Capture the cell that displays the provided text and extract its [X, Y] central coordinate. 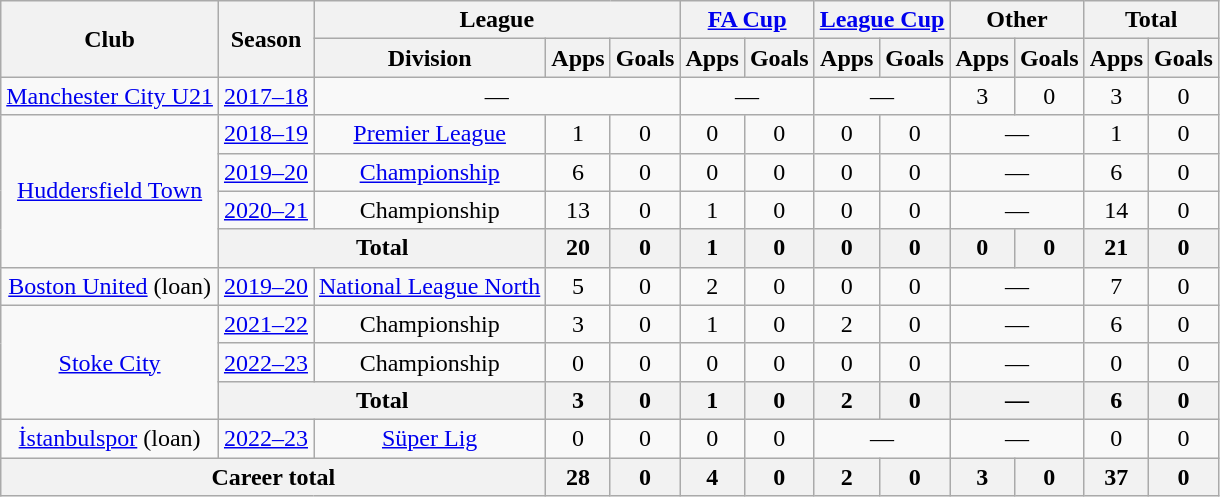
Huddersfield Town [110, 191]
FA Cup [747, 20]
20 [578, 248]
2020–21 [266, 210]
5 [578, 286]
League Cup [882, 20]
7 [1116, 286]
Manchester City U21 [110, 96]
2021–22 [266, 324]
Süper Lig [430, 438]
Career total [274, 477]
13 [578, 210]
28 [578, 477]
Club [110, 39]
Premier League [430, 134]
2017–18 [266, 96]
Division [430, 58]
National League North [430, 286]
37 [1116, 477]
İstanbulspor (loan) [110, 438]
League [497, 20]
Season [266, 39]
4 [712, 477]
Other [1017, 20]
21 [1116, 248]
2018–19 [266, 134]
14 [1116, 210]
Stoke City [110, 362]
Boston United (loan) [110, 286]
